From the cell containing the given text, extract its center point as [X, Y] coordinate. 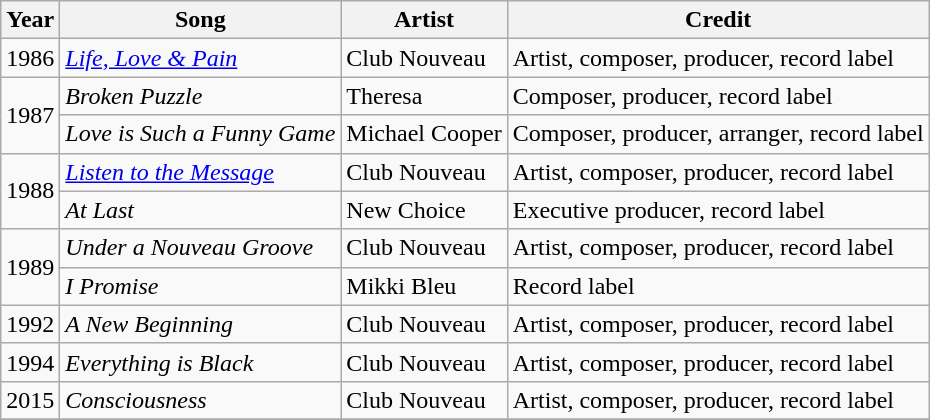
At Last [200, 210]
Michael Cooper [424, 134]
Year [30, 20]
Composer, producer, record label [718, 96]
Broken Puzzle [200, 96]
Listen to the Message [200, 172]
Song [200, 20]
1989 [30, 267]
1988 [30, 191]
2015 [30, 400]
1992 [30, 324]
I Promise [200, 286]
Consciousness [200, 400]
1987 [30, 115]
Record label [718, 286]
New Choice [424, 210]
Executive producer, record label [718, 210]
Credit [718, 20]
1994 [30, 362]
Everything is Black [200, 362]
1986 [30, 58]
A New Beginning [200, 324]
Under a Nouveau Groove [200, 248]
Mikki Bleu [424, 286]
Theresa [424, 96]
Love is Such a Funny Game [200, 134]
Life, Love & Pain [200, 58]
Artist [424, 20]
Composer, producer, arranger, record label [718, 134]
